Scan for the cell matching the given text and deliver its (x, y) coordinate at center. 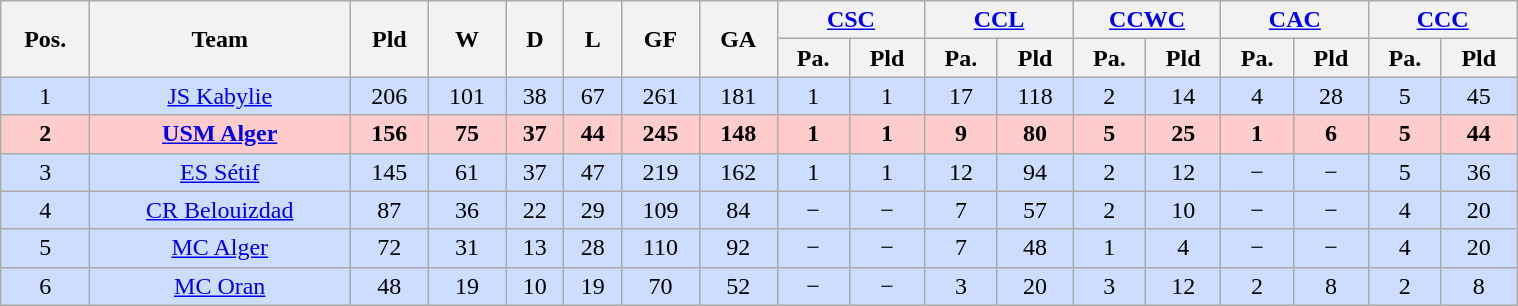
CAC (1295, 20)
148 (738, 134)
181 (738, 96)
47 (593, 172)
CCWC (1147, 20)
14 (1183, 96)
D (535, 39)
206 (389, 96)
70 (661, 286)
13 (535, 248)
GA (738, 39)
CCL (999, 20)
75 (467, 134)
110 (661, 248)
94 (1035, 172)
72 (389, 248)
118 (1035, 96)
261 (661, 96)
L (593, 39)
CCC (1443, 20)
38 (535, 96)
245 (661, 134)
92 (738, 248)
W (467, 39)
80 (1035, 134)
219 (661, 172)
MC Alger (220, 248)
Team (220, 39)
CSC (851, 20)
67 (593, 96)
29 (593, 210)
17 (961, 96)
CR Belouizdad (220, 210)
84 (738, 210)
101 (467, 96)
9 (961, 134)
25 (1183, 134)
162 (738, 172)
52 (738, 286)
22 (535, 210)
57 (1035, 210)
61 (467, 172)
JS Kabylie (220, 96)
45 (1479, 96)
109 (661, 210)
145 (389, 172)
Pos. (45, 39)
ES Sétif (220, 172)
MC Oran (220, 286)
156 (389, 134)
31 (467, 248)
87 (389, 210)
GF (661, 39)
USM Alger (220, 134)
